Extract the (x, y) coordinate from the center of the cell holding the provided text.  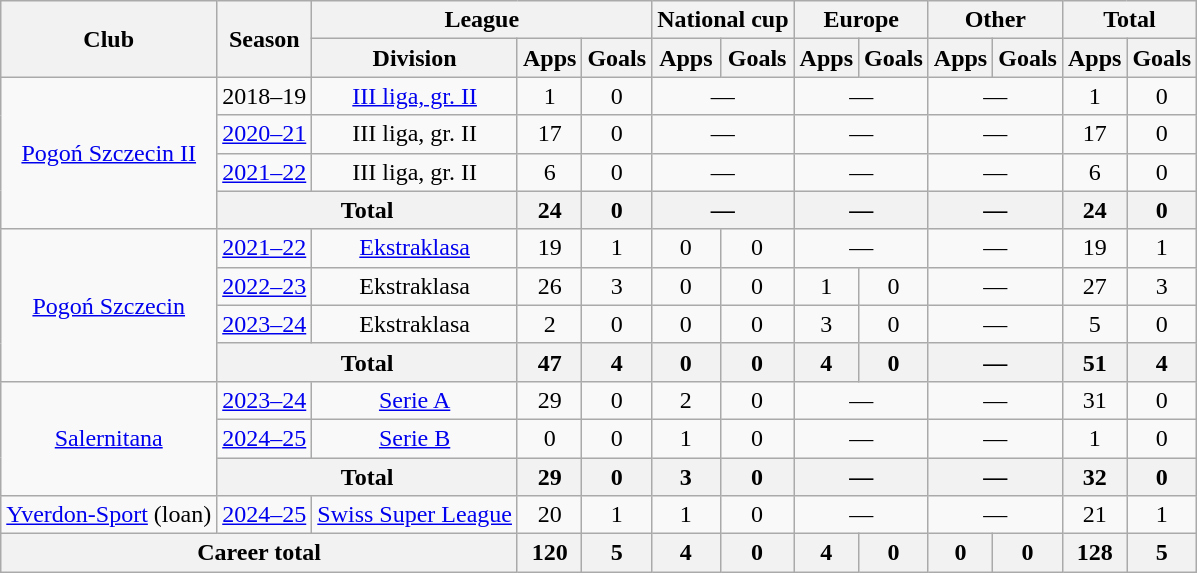
47 (549, 362)
Pogoń Szczecin II (109, 153)
2018–19 (264, 96)
27 (1094, 286)
51 (1094, 362)
National cup (723, 20)
2022–23 (264, 286)
Yverdon-Sport (loan) (109, 515)
Other (995, 20)
League (482, 20)
21 (1094, 515)
20 (549, 515)
Club (109, 39)
Salernitana (109, 438)
120 (549, 553)
Season (264, 39)
2020–21 (264, 134)
31 (1094, 400)
Europe (861, 20)
Swiss Super League (415, 515)
Serie B (415, 438)
Division (415, 58)
Serie A (415, 400)
Career total (260, 553)
128 (1094, 553)
32 (1094, 477)
Pogoń Szczecin (109, 305)
26 (549, 286)
